Search for the cell housing the specified text and yield its (X, Y) center coordinate. 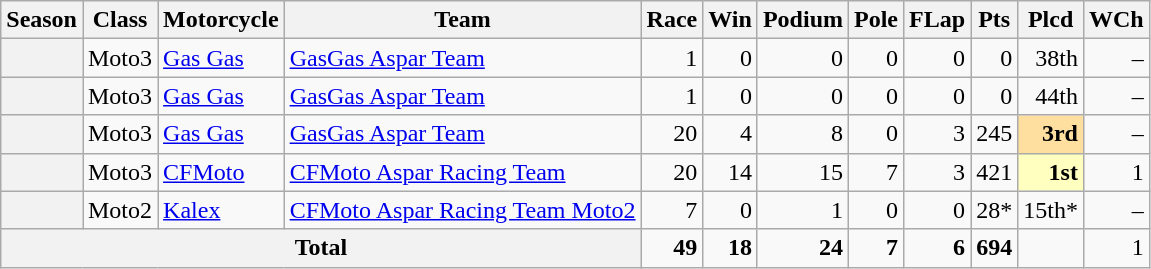
Motorcycle (222, 20)
694 (994, 248)
Pts (994, 20)
CFMoto Aspar Racing Team (462, 172)
Pole (876, 20)
Plcd (1051, 20)
Class (120, 20)
Podium (802, 20)
3rd (1051, 134)
421 (994, 172)
28* (994, 210)
1st (1051, 172)
6 (938, 248)
24 (802, 248)
4 (730, 134)
Win (730, 20)
44th (1051, 96)
CFMoto Aspar Racing Team Moto2 (462, 210)
Race (672, 20)
18 (730, 248)
15 (802, 172)
15th* (1051, 210)
Kalex (222, 210)
Team (462, 20)
CFMoto (222, 172)
38th (1051, 58)
49 (672, 248)
8 (802, 134)
14 (730, 172)
245 (994, 134)
Total (321, 248)
Season (42, 20)
FLap (938, 20)
WCh (1116, 20)
Moto2 (120, 210)
